Provide the [X, Y] coordinate of the cell's center where the given text is located.  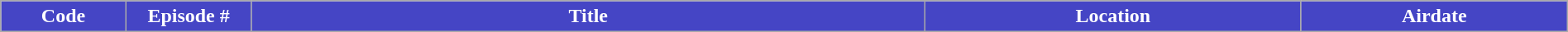
Title [589, 16]
Airdate [1434, 16]
Code [64, 16]
Location [1113, 16]
Episode # [189, 16]
